Scan for the cell matching the given text and deliver its [X, Y] coordinate at center. 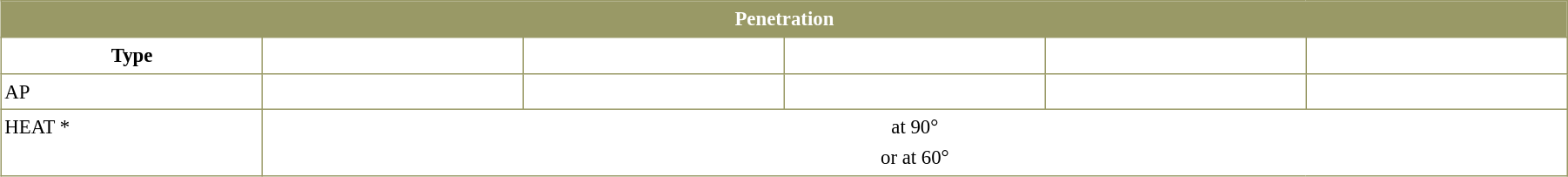
at 90°or at 60° [915, 143]
AP [132, 92]
HEAT * [132, 143]
Type [132, 55]
Penetration [785, 19]
